Scan for the cell matching the given text and deliver its [X, Y] coordinate at center. 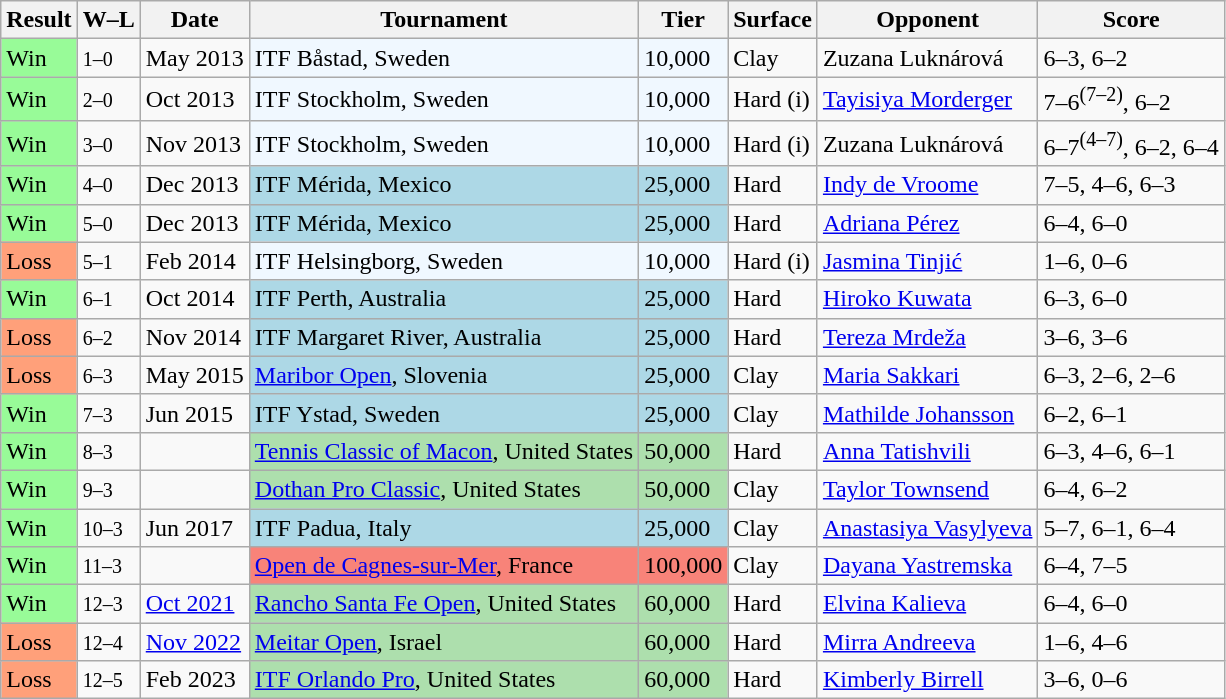
1–6, 4–6 [1131, 642]
Feb 2014 [194, 261]
Feb 2023 [194, 680]
Taylor Townsend [928, 489]
6–1 [108, 299]
Tennis Classic of Macon, United States [444, 451]
9–3 [108, 489]
12–4 [108, 642]
1–0 [108, 58]
6–3, 6–0 [1131, 299]
3–6, 3–6 [1131, 337]
Dothan Pro Classic, United States [444, 489]
ITF Orlando Pro, United States [444, 680]
7–6(7–2), 6–2 [1131, 100]
Nov 2022 [194, 642]
W–L [108, 20]
Mirra Andreeva [928, 642]
6–2, 6–1 [1131, 413]
Hiroko Kuwata [928, 299]
6–3, 4–6, 6–1 [1131, 451]
12–3 [108, 604]
1–6, 0–6 [1131, 261]
ITF Helsingborg, Sweden [444, 261]
Maribor Open, Slovenia [444, 375]
7–3 [108, 413]
Indy de Vroome [928, 185]
Score [1131, 20]
May 2015 [194, 375]
Tier [684, 20]
Tereza Mrdeža [928, 337]
11–3 [108, 566]
5–0 [108, 223]
Opponent [928, 20]
Oct 2013 [194, 100]
5–1 [108, 261]
2–0 [108, 100]
7–5, 4–6, 6–3 [1131, 185]
Adriana Pérez [928, 223]
ITF Padua, Italy [444, 528]
ITF Perth, Australia [444, 299]
Kimberly Birrell [928, 680]
6–7(4–7), 6–2, 6–4 [1131, 144]
6–4, 7–5 [1131, 566]
Dayana Yastremska [928, 566]
Tayisiya Morderger [928, 100]
Oct 2014 [194, 299]
Maria Sakkari [928, 375]
3–0 [108, 144]
Jun 2017 [194, 528]
Jun 2015 [194, 413]
Jasmina Tinjić [928, 261]
Anna Tatishvili [928, 451]
8–3 [108, 451]
Anastasiya Vasylyeva [928, 528]
100,000 [684, 566]
ITF Båstad, Sweden [444, 58]
Date [194, 20]
5–7, 6–1, 6–4 [1131, 528]
12–5 [108, 680]
Tournament [444, 20]
Nov 2013 [194, 144]
Meitar Open, Israel [444, 642]
ITF Margaret River, Australia [444, 337]
4–0 [108, 185]
Open de Cagnes-sur-Mer, France [444, 566]
6–3, 2–6, 2–6 [1131, 375]
ITF Ystad, Sweden [444, 413]
Mathilde Johansson [928, 413]
Rancho Santa Fe Open, United States [444, 604]
May 2013 [194, 58]
Result [39, 20]
6–4, 6–2 [1131, 489]
10–3 [108, 528]
Elvina Kalieva [928, 604]
6–3, 6–2 [1131, 58]
Nov 2014 [194, 337]
6–3 [108, 375]
6–2 [108, 337]
3–6, 0–6 [1131, 680]
Surface [773, 20]
Oct 2021 [194, 604]
